Determine the [x, y] coordinate at the center of the cell enclosing the given text.  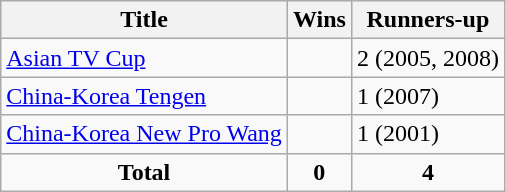
2 (2005, 2008) [428, 58]
0 [319, 172]
4 [428, 172]
China-Korea New Pro Wang [144, 134]
1 (2007) [428, 96]
Asian TV Cup [144, 58]
1 (2001) [428, 134]
Wins [319, 20]
Title [144, 20]
China-Korea Tengen [144, 96]
Total [144, 172]
Runners-up [428, 20]
